Extract the [X, Y] coordinate from the center of the cell holding the provided text.  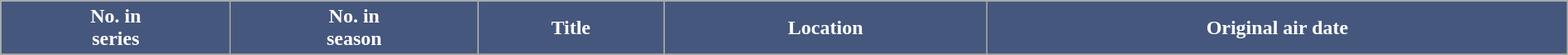
No. inseries [116, 28]
Original air date [1278, 28]
No. inseason [354, 28]
Title [571, 28]
Location [825, 28]
